Pinpoint the cell where the given text exists, returning its (X, Y) midpoint coordinate. 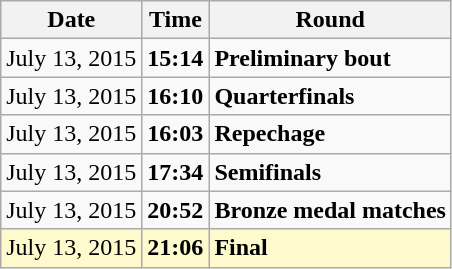
Preliminary bout (330, 58)
Date (72, 20)
Repechage (330, 134)
Final (330, 248)
16:03 (176, 134)
16:10 (176, 96)
Round (330, 20)
Time (176, 20)
15:14 (176, 58)
20:52 (176, 210)
Semifinals (330, 172)
21:06 (176, 248)
Quarterfinals (330, 96)
Bronze medal matches (330, 210)
17:34 (176, 172)
